Return the (x, y) coordinate for the center point of the cell that contains the specified text.  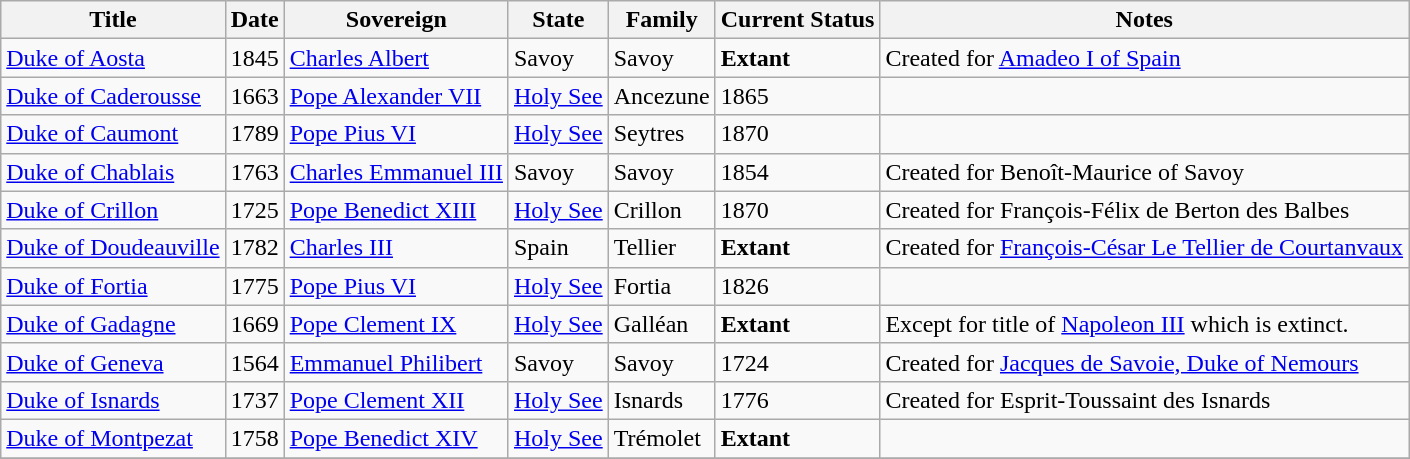
Duke of Caderousse (113, 96)
Created for Jacques de Savoie, Duke of Nemours (1144, 362)
Family (662, 20)
Pope Alexander VII (396, 96)
1724 (798, 362)
1775 (254, 286)
Created for François-César Le Tellier de Courtanvaux (1144, 248)
Created for Esprit-Toussaint des Isnards (1144, 400)
Except for title of Napoleon III which is extinct. (1144, 324)
Pope Clement XII (396, 400)
Created for Benoît-Maurice of Savoy (1144, 172)
Duke of Caumont (113, 134)
Notes (1144, 20)
1725 (254, 210)
Duke of Gadagne (113, 324)
1663 (254, 96)
1789 (254, 134)
Current Status (798, 20)
State (558, 20)
Seytres (662, 134)
Sovereign (396, 20)
Spain (558, 248)
Pope Clement IX (396, 324)
Title (113, 20)
Charles Albert (396, 58)
Isnards (662, 400)
Duke of Geneva (113, 362)
1564 (254, 362)
1854 (798, 172)
Charles Emmanuel III (396, 172)
Duke of Isnards (113, 400)
1669 (254, 324)
Date (254, 20)
Crillon (662, 210)
1865 (798, 96)
Duke of Aosta (113, 58)
Emmanuel Philibert (396, 362)
Galléan (662, 324)
1776 (798, 400)
1763 (254, 172)
Created for Amadeo I of Spain (1144, 58)
Duke of Chablais (113, 172)
1782 (254, 248)
1826 (798, 286)
1758 (254, 438)
Pope Benedict XIV (396, 438)
Charles III (396, 248)
Duke of Crillon (113, 210)
Tellier (662, 248)
Duke of Doudeauville (113, 248)
Created for François-Félix de Berton des Balbes (1144, 210)
Ancezune (662, 96)
Trémolet (662, 438)
Pope Benedict XIII (396, 210)
Duke of Montpezat (113, 438)
Duke of Fortia (113, 286)
1845 (254, 58)
1737 (254, 400)
Fortia (662, 286)
